Return the (x, y) coordinate for the center point of the cell that contains the specified text.  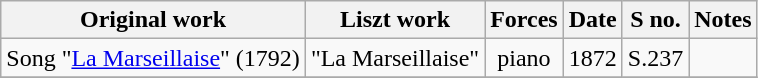
Date (592, 20)
piano (524, 58)
Liszt work (394, 20)
Forces (524, 20)
S no. (655, 20)
S.237 (655, 58)
1872 (592, 58)
Song "La Marseillaise" (1792) (154, 58)
"La Marseillaise" (394, 58)
Notes (723, 20)
Original work (154, 20)
